Provide the (x, y) coordinate of the cell's center where the given text is located.  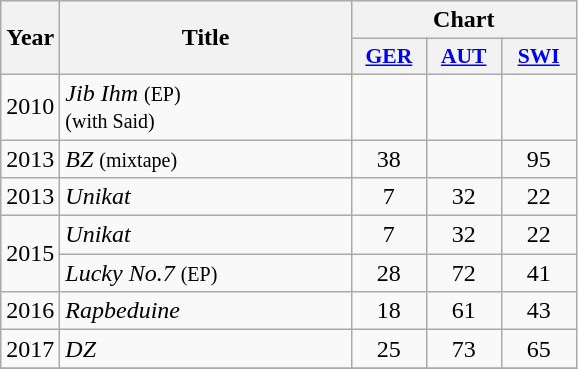
38 (388, 159)
73 (464, 349)
Year (30, 38)
Title (206, 38)
2016 (30, 311)
SWI (538, 57)
28 (388, 273)
2015 (30, 254)
Jib Ihm (EP)(with Said) (206, 106)
2017 (30, 349)
61 (464, 311)
41 (538, 273)
65 (538, 349)
72 (464, 273)
DZ (206, 349)
GER (388, 57)
AUT (464, 57)
Rapbeduine (206, 311)
Chart (464, 20)
Lucky No.7 (EP) (206, 273)
43 (538, 311)
25 (388, 349)
95 (538, 159)
18 (388, 311)
2010 (30, 106)
BZ (mixtape) (206, 159)
